Detect which cell encompasses the target text, then output its [X, Y] center coordinate. 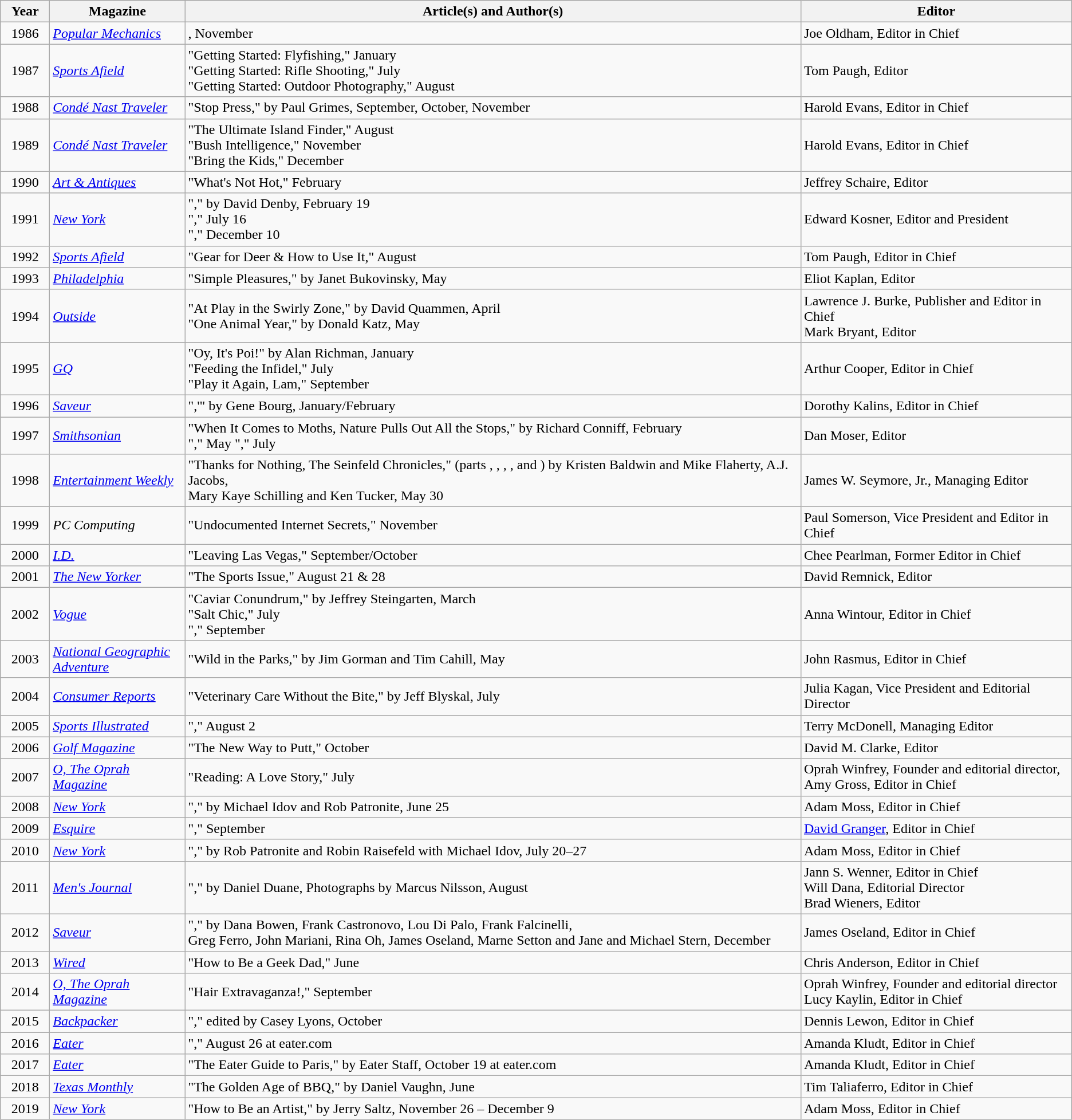
David Remnick, Editor [936, 577]
"How to Be a Geek Dad," June [493, 962]
"Getting Started: Flyfishing," January"Getting Started: Rifle Shooting," July"Getting Started: Outdoor Photography," August [493, 70]
Joe Oldham, Editor in Chief [936, 33]
",'" by Gene Bourg, January/February [493, 406]
Golf Magazine [117, 748]
John Rasmus, Editor in Chief [936, 659]
2001 [25, 577]
1988 [25, 108]
"Undocumented Internet Secrets," November [493, 526]
"," September [493, 828]
National Geographic Adventure [117, 659]
"," by Rob Patronite and Robin Raisefeld with Michael Idov, July 20–27 [493, 850]
Philadelphia [117, 278]
1993 [25, 278]
Dennis Lewon, Editor in Chief [936, 1021]
GQ [117, 368]
Dan Moser, Editor [936, 435]
Lawrence J. Burke, Publisher and Editor in ChiefMark Bryant, Editor [936, 316]
Popular Mechanics [117, 33]
1997 [25, 435]
Men's Journal [117, 887]
2013 [25, 962]
"Stop Press," by Paul Grimes, September, October, November [493, 108]
Sports Illustrated [117, 726]
Dorothy Kalins, Editor in Chief [936, 406]
Magazine [117, 11]
"Simple Pleasures," by Janet Bukovinsky, May [493, 278]
1991 [25, 219]
2008 [25, 807]
2002 [25, 614]
2014 [25, 992]
Oprah Winfrey, Founder and editorial director,Amy Gross, Editor in Chief [936, 777]
2009 [25, 828]
Anna Wintour, Editor in Chief [936, 614]
2015 [25, 1021]
"When It Comes to Moths, Nature Pulls Out All the Stops," by Richard Conniff, February"," May "," July [493, 435]
"Caviar Conundrum," by Jeffrey Steingarten, March"Salt Chic," July"," September [493, 614]
I.D. [117, 555]
James W. Seymore, Jr., Managing Editor [936, 481]
Tom Paugh, Editor in Chief [936, 257]
"The Ultimate Island Finder," August"Bush Intelligence," November"Bring the Kids," December [493, 145]
"Veterinary Care Without the Bite," by Jeff Blyskal, July [493, 697]
"What's Not Hot," February [493, 182]
1987 [25, 70]
2019 [25, 1109]
"Reading: A Love Story," July [493, 777]
Entertainment Weekly [117, 481]
, November [493, 33]
"Oy, It's Poi!" by Alan Richman, January"Feeding the Infidel," July"Play it Again, Lam," September [493, 368]
2012 [25, 933]
Oprah Winfrey, Founder and editorial directorLucy Kaylin, Editor in Chief [936, 992]
David Granger, Editor in Chief [936, 828]
"Hair Extravaganza!," September [493, 992]
"How to Be an Artist," by Jerry Saltz, November 26 – December 9 [493, 1109]
2004 [25, 697]
"," by Daniel Duane, Photographs by Marcus Nilsson, August [493, 887]
2011 [25, 887]
"At Play in the Swirly Zone," by David Quammen, April"One Animal Year," by Donald Katz, May [493, 316]
"The Eater Guide to Paris," by Eater Staff, October 19 at eater.com [493, 1065]
"," by David Denby, February 19"," July 16"," December 10 [493, 219]
Paul Somerson, Vice President and Editor in Chief [936, 526]
2005 [25, 726]
Julia Kagan, Vice President and Editorial Director [936, 697]
1996 [25, 406]
2017 [25, 1065]
1990 [25, 182]
Article(s) and Author(s) [493, 11]
Chee Pearlman, Former Editor in Chief [936, 555]
David M. Clarke, Editor [936, 748]
Eliot Kaplan, Editor [936, 278]
"Wild in the Parks," by Jim Gorman and Tim Cahill, May [493, 659]
1998 [25, 481]
Arthur Cooper, Editor in Chief [936, 368]
"," by Michael Idov and Rob Patronite, June 25 [493, 807]
Jeffrey Schaire, Editor [936, 182]
"," August 26 at eater.com [493, 1043]
Outside [117, 316]
2003 [25, 659]
Jann S. Wenner, Editor in ChiefWill Dana, Editorial DirectorBrad Wieners, Editor [936, 887]
2006 [25, 748]
2018 [25, 1087]
Esquire [117, 828]
"The Golden Age of BBQ," by Daniel Vaughn, June [493, 1087]
PC Computing [117, 526]
Chris Anderson, Editor in Chief [936, 962]
1986 [25, 33]
Terry McDonell, Managing Editor [936, 726]
Art & Antiques [117, 182]
1995 [25, 368]
Texas Monthly [117, 1087]
1999 [25, 526]
"Leaving Las Vegas," September/October [493, 555]
Editor [936, 11]
Edward Kosner, Editor and President [936, 219]
The New Yorker [117, 577]
Year [25, 11]
"The Sports Issue," August 21 & 28 [493, 577]
Vogue [117, 614]
"," edited by Casey Lyons, October [493, 1021]
Tom Paugh, Editor [936, 70]
"The New Way to Putt," October [493, 748]
2010 [25, 850]
James Oseland, Editor in Chief [936, 933]
2000 [25, 555]
Smithsonian [117, 435]
Backpacker [117, 1021]
2016 [25, 1043]
1989 [25, 145]
1992 [25, 257]
Wired [117, 962]
"," August 2 [493, 726]
"Gear for Deer & How to Use It," August [493, 257]
Consumer Reports [117, 697]
1994 [25, 316]
Tim Taliaferro, Editor in Chief [936, 1087]
2007 [25, 777]
